Scan for the cell matching the given text and deliver its (X, Y) coordinate at center. 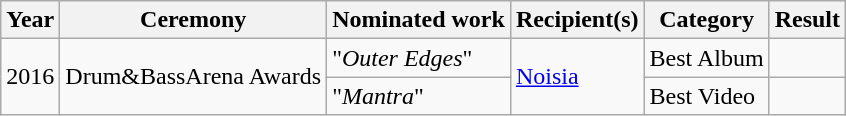
Category (706, 20)
Ceremony (194, 20)
2016 (30, 77)
Nominated work (419, 20)
Noisia (577, 77)
Recipient(s) (577, 20)
Year (30, 20)
Result (807, 20)
Best Video (706, 96)
"Outer Edges" (419, 58)
Best Album (706, 58)
"Mantra" (419, 96)
Drum&BassArena Awards (194, 77)
